Scan for the cell matching the given text and deliver its [x, y] coordinate at center. 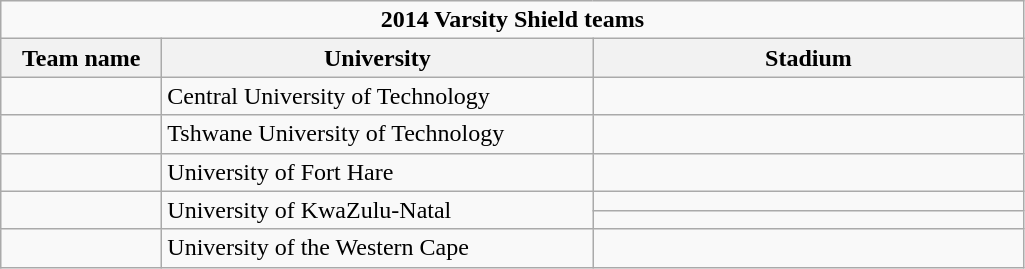
University of the Western Cape [378, 248]
University of KwaZulu-Natal [378, 210]
Team name [82, 58]
Tshwane University of Technology [378, 134]
Stadium [808, 58]
University of Fort Hare [378, 172]
University [378, 58]
Central University of Technology [378, 96]
2014 Varsity Shield teams [512, 20]
